Pinpoint the cell where the given text exists, returning its (X, Y) midpoint coordinate. 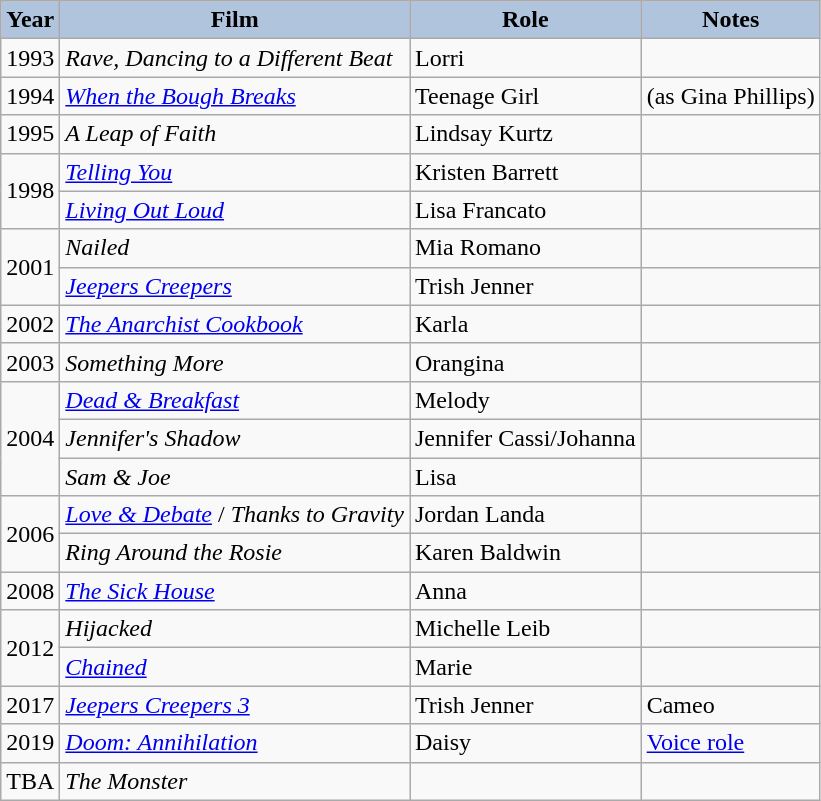
2012 (30, 648)
TBA (30, 781)
Daisy (526, 743)
Dead & Breakfast (235, 400)
Year (30, 20)
Love & Debate / Thanks to Gravity (235, 515)
2003 (30, 362)
Mia Romano (526, 248)
2008 (30, 591)
Jennifer Cassi/Johanna (526, 438)
Jeepers Creepers 3 (235, 705)
2001 (30, 267)
Lorri (526, 58)
2017 (30, 705)
Notes (730, 20)
Role (526, 20)
Jeepers Creepers (235, 286)
A Leap of Faith (235, 134)
1994 (30, 96)
Nailed (235, 248)
Lisa Francato (526, 210)
1995 (30, 134)
Rave, Dancing to a Different Beat (235, 58)
Anna (526, 591)
1993 (30, 58)
Jordan Landa (526, 515)
(as Gina Phillips) (730, 96)
2006 (30, 534)
Melody (526, 400)
Something More (235, 362)
Cameo (730, 705)
The Sick House (235, 591)
2004 (30, 438)
Lindsay Kurtz (526, 134)
Living Out Loud (235, 210)
2002 (30, 324)
Doom: Annihilation (235, 743)
Voice role (730, 743)
Ring Around the Rosie (235, 553)
2019 (30, 743)
Lisa (526, 477)
Jennifer's Shadow (235, 438)
The Anarchist Cookbook (235, 324)
Teenage Girl (526, 96)
Michelle Leib (526, 629)
The Monster (235, 781)
Hijacked (235, 629)
When the Bough Breaks (235, 96)
Karla (526, 324)
Sam & Joe (235, 477)
Film (235, 20)
1998 (30, 191)
Orangina (526, 362)
Chained (235, 667)
Telling You (235, 172)
Kristen Barrett (526, 172)
Karen Baldwin (526, 553)
Marie (526, 667)
